Find where the given text appears and provide that cell's center as [X, Y] coordinate. 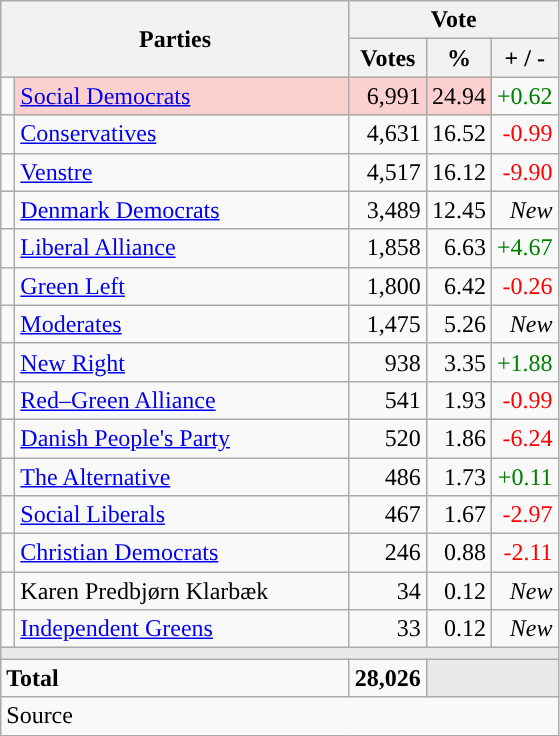
938 [388, 362]
Vote [454, 20]
1,858 [388, 248]
Venstre [182, 172]
1,800 [388, 286]
+4.67 [524, 248]
1.67 [458, 515]
541 [388, 400]
Red–Green Alliance [182, 400]
Moderates [182, 324]
12.45 [458, 210]
4,517 [388, 172]
1,475 [388, 324]
-9.90 [524, 172]
Total [176, 678]
Conservatives [182, 134]
-0.26 [524, 286]
+0.62 [524, 96]
+1.88 [524, 362]
+0.11 [524, 477]
34 [388, 591]
The Alternative [182, 477]
Votes [388, 58]
6.42 [458, 286]
33 [388, 629]
1.93 [458, 400]
6.63 [458, 248]
3.35 [458, 362]
Social Liberals [182, 515]
4,631 [388, 134]
Liberal Alliance [182, 248]
6,991 [388, 96]
1.73 [458, 477]
Christian Democrats [182, 553]
-2.11 [524, 553]
Danish People's Party [182, 438]
16.12 [458, 172]
+ / - [524, 58]
-6.24 [524, 438]
New Right [182, 362]
-2.97 [524, 515]
Parties [176, 39]
Denmark Democrats [182, 210]
520 [388, 438]
Source [280, 716]
Green Left [182, 286]
467 [388, 515]
1.86 [458, 438]
28,026 [388, 678]
16.52 [458, 134]
5.26 [458, 324]
Karen Predbjørn Klarbæk [182, 591]
486 [388, 477]
24.94 [458, 96]
% [458, 58]
3,489 [388, 210]
0.88 [458, 553]
Independent Greens [182, 629]
246 [388, 553]
Social Democrats [182, 96]
